Capture the cell that displays the provided text and extract its (X, Y) central coordinate. 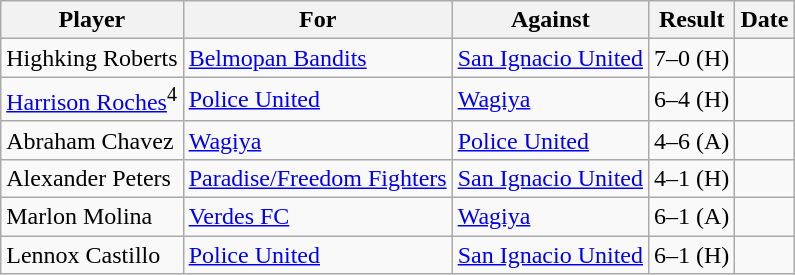
Player (92, 20)
Lennox Castillo (92, 255)
4–6 (A) (692, 140)
Against (550, 20)
6–1 (A) (692, 217)
Paradise/Freedom Fighters (318, 178)
Alexander Peters (92, 178)
Highking Roberts (92, 58)
Marlon Molina (92, 217)
6–4 (H) (692, 100)
For (318, 20)
6–1 (H) (692, 255)
Verdes FC (318, 217)
Result (692, 20)
7–0 (H) (692, 58)
Abraham Chavez (92, 140)
Date (764, 20)
Belmopan Bandits (318, 58)
Harrison Roches4 (92, 100)
4–1 (H) (692, 178)
